For the text-containing cell, return its midpoint in (x, y) coordinate format. 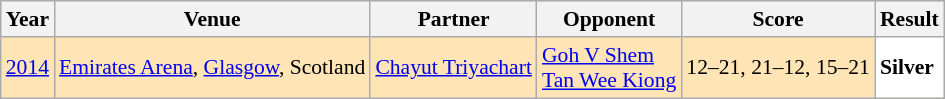
Venue (212, 19)
Opponent (609, 19)
Year (28, 19)
12–21, 21–12, 15–21 (778, 68)
Emirates Arena, Glasgow, Scotland (212, 68)
Silver (910, 68)
Score (778, 19)
Goh V Shem Tan Wee Kiong (609, 68)
Result (910, 19)
Partner (454, 19)
Chayut Triyachart (454, 68)
2014 (28, 68)
